Identify which cell holds the provided text, then report its [X, Y] central coordinate. 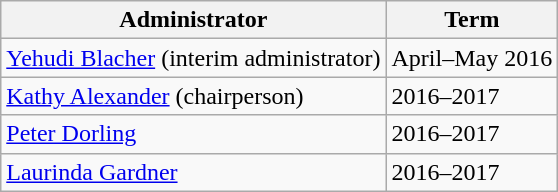
Administrator [194, 20]
April–May 2016 [472, 58]
Kathy Alexander (chairperson) [194, 96]
Yehudi Blacher (interim administrator) [194, 58]
Peter Dorling [194, 134]
Laurinda Gardner [194, 172]
Term [472, 20]
